Find where the given text appears and provide that cell's center as (x, y) coordinate. 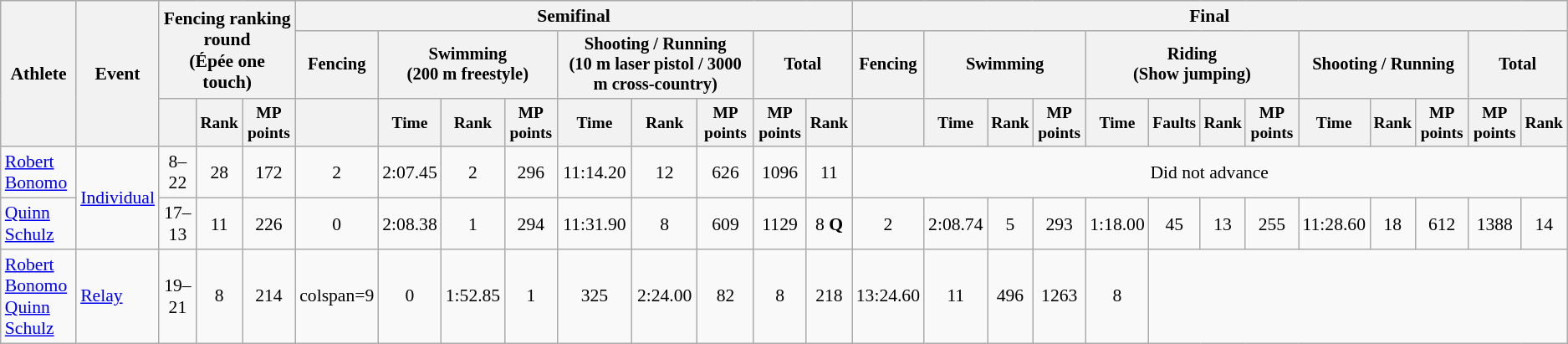
Quinn Schulz (38, 224)
11:28.60 (1335, 224)
296 (530, 172)
Did not advance (1209, 172)
2:24.00 (664, 296)
11:31.90 (594, 224)
82 (726, 296)
Final (1209, 16)
172 (269, 172)
Faults (1174, 122)
Swimming (1005, 65)
214 (269, 296)
1096 (779, 172)
Fencing ranking round(Épée one touch) (227, 50)
19–21 (177, 296)
226 (269, 224)
Robert Bonomo (38, 172)
8 Q (830, 224)
18 (1393, 224)
293 (1059, 224)
Event (117, 74)
17–13 (177, 224)
13:24.60 (888, 296)
1:52.85 (473, 296)
2:07.45 (410, 172)
Relay (117, 296)
Robert BonomoQuinn Schulz (38, 296)
Shooting / Running (1383, 65)
1388 (1495, 224)
Individual (117, 198)
Semifinal (574, 16)
1263 (1059, 296)
12 (664, 172)
218 (830, 296)
13 (1223, 224)
45 (1174, 224)
1129 (779, 224)
2:08.74 (955, 224)
Riding(Show jumping) (1192, 65)
325 (594, 296)
255 (1271, 224)
8–22 (177, 172)
14 (1544, 224)
Athlete (38, 74)
5 (1010, 224)
2:08.38 (410, 224)
496 (1010, 296)
626 (726, 172)
294 (530, 224)
Swimming(200 m freestyle) (467, 65)
colspan=9 (336, 296)
28 (219, 172)
11:14.20 (594, 172)
612 (1442, 224)
Shooting / Running(10 m laser pistol / 3000 m cross-country) (656, 65)
1:18.00 (1117, 224)
609 (726, 224)
